Determine the (X, Y) coordinate at the center of the cell enclosing the given text.  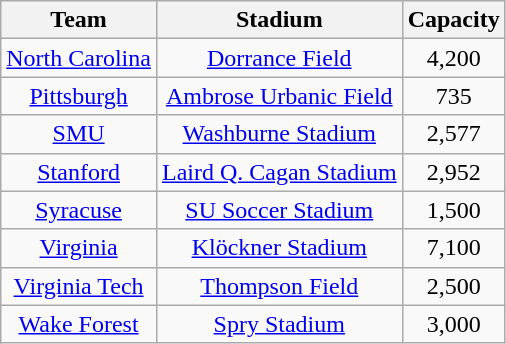
735 (454, 96)
Laird Q. Cagan Stadium (279, 172)
Thompson Field (279, 286)
2,500 (454, 286)
SU Soccer Stadium (279, 210)
Syracuse (79, 210)
Klöckner Stadium (279, 248)
4,200 (454, 58)
2,577 (454, 134)
Stadium (279, 20)
Spry Stadium (279, 324)
Wake Forest (79, 324)
Team (79, 20)
Capacity (454, 20)
Ambrose Urbanic Field (279, 96)
Washburne Stadium (279, 134)
1,500 (454, 210)
7,100 (454, 248)
Virginia Tech (79, 286)
3,000 (454, 324)
SMU (79, 134)
Virginia (79, 248)
North Carolina (79, 58)
Pittsburgh (79, 96)
Stanford (79, 172)
Dorrance Field (279, 58)
2,952 (454, 172)
